Find where the given text appears and provide that cell's center as [x, y] coordinate. 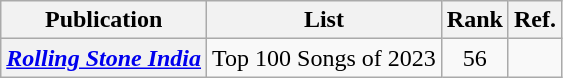
Publication [104, 20]
56 [474, 58]
Rank [474, 20]
List [324, 20]
Rolling Stone India [104, 58]
Top 100 Songs of 2023 [324, 58]
Ref. [534, 20]
